Detect which cell encompasses the target text, then output its [x, y] center coordinate. 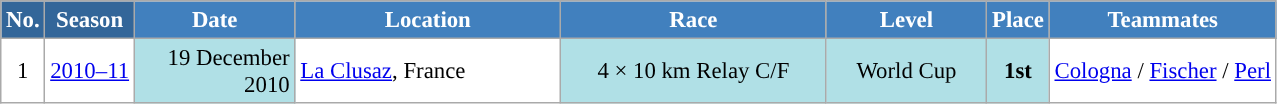
World Cup [906, 72]
2010–11 [90, 72]
4 × 10 km Relay C/F [694, 72]
1st [1018, 72]
La Clusaz, France [428, 72]
Place [1018, 20]
Cologna / Fischer / Perl [1162, 72]
Location [428, 20]
19 December 2010 [214, 72]
Teammates [1162, 20]
Level [906, 20]
No. [23, 20]
Date [214, 20]
Season [90, 20]
Race [694, 20]
1 [23, 72]
